Detect which cell encompasses the target text, then output its [x, y] center coordinate. 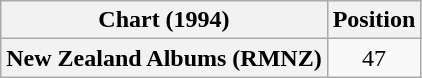
Chart (1994) [164, 20]
Position [374, 20]
New Zealand Albums (RMNZ) [164, 58]
47 [374, 58]
